Provide the [x, y] coordinate of the cell's center where the given text is located.  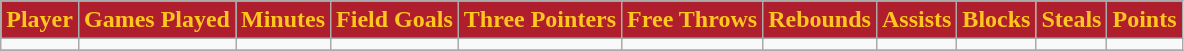
Player [40, 20]
Steals [1072, 20]
Field Goals [395, 20]
Three Pointers [540, 20]
Free Throws [692, 20]
Blocks [996, 20]
Minutes [284, 20]
Points [1144, 20]
Games Played [156, 20]
Rebounds [820, 20]
Assists [916, 20]
